Capture the cell that displays the provided text and extract its [X, Y] central coordinate. 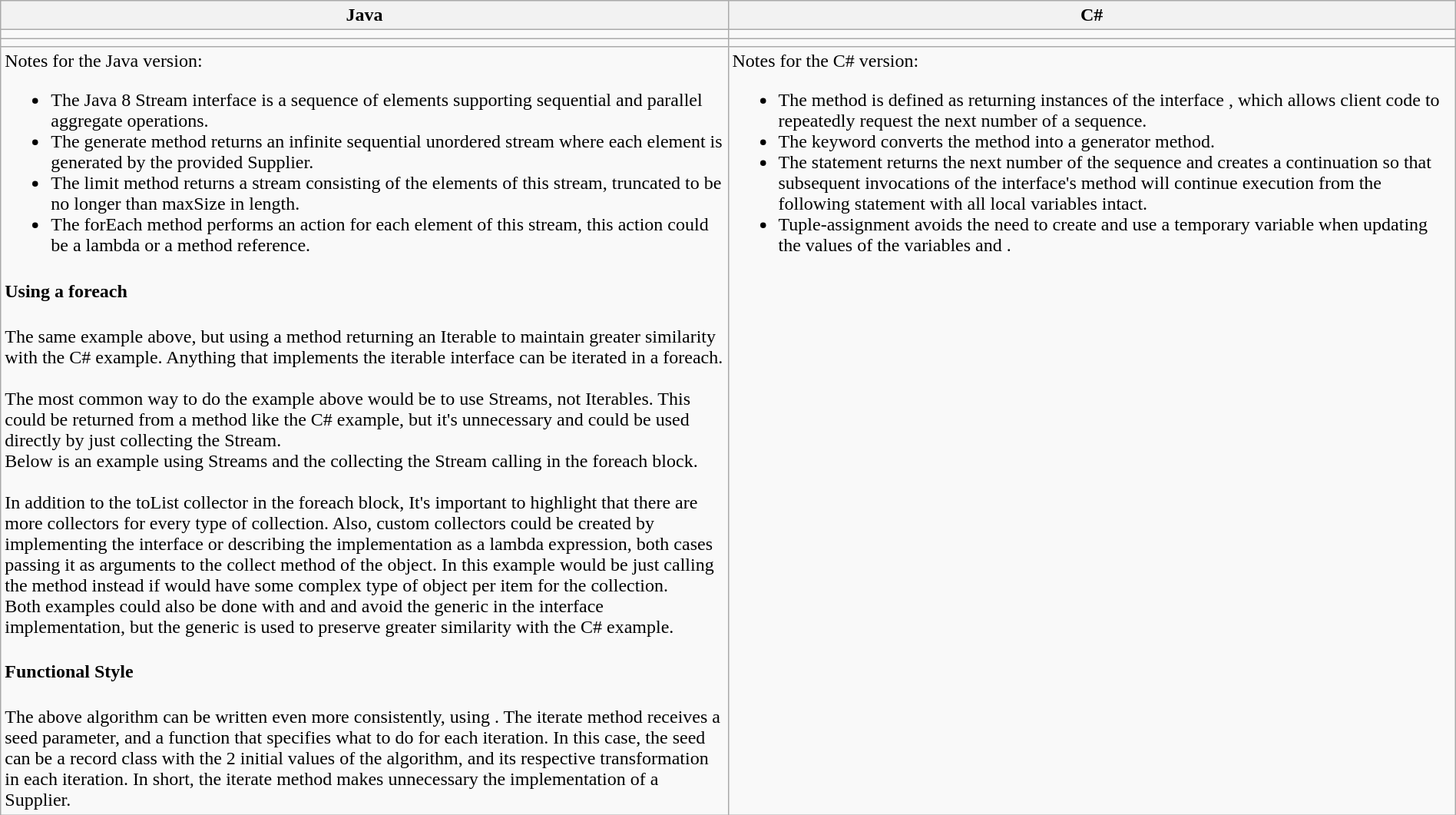
Java [364, 15]
C# [1092, 15]
